For the text-containing cell, return its midpoint in [x, y] coordinate format. 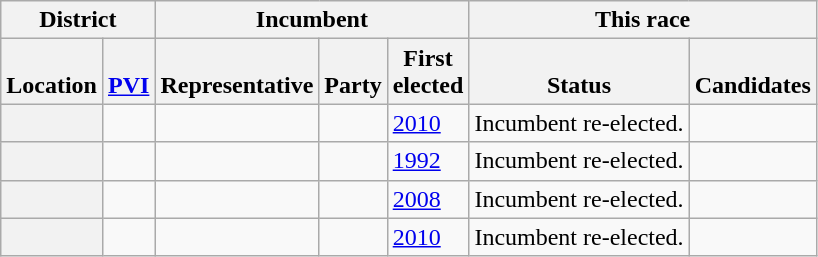
PVI [128, 72]
Location [52, 72]
1992 [428, 161]
2008 [428, 199]
Candidates [752, 72]
District [78, 20]
Firstelected [428, 72]
This race [642, 20]
Incumbent [312, 20]
Representative [237, 72]
Party [353, 72]
Status [579, 72]
